Extract the (x, y) coordinate from the center of the cell holding the provided text.  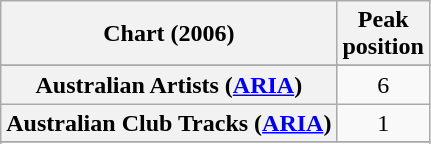
Peakposition (383, 34)
6 (383, 85)
Australian Artists (ARIA) (169, 85)
1 (383, 123)
Australian Club Tracks (ARIA) (169, 123)
Chart (2006) (169, 34)
